Determine the (X, Y) coordinate at the center of the cell enclosing the given text.  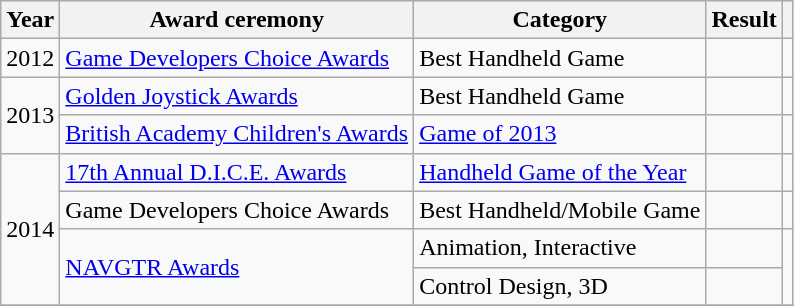
Handheld Game of the Year (560, 172)
British Academy Children's Awards (237, 134)
Category (560, 20)
2012 (30, 58)
Golden Joystick Awards (237, 96)
17th Annual D.I.C.E. Awards (237, 172)
NAVGTR Awards (237, 267)
Result (744, 20)
2013 (30, 115)
Award ceremony (237, 20)
Game of 2013 (560, 134)
Control Design, 3D (560, 286)
Best Handheld/Mobile Game (560, 210)
Animation, Interactive (560, 248)
2014 (30, 229)
Year (30, 20)
